Pinpoint the cell where the given text exists, returning its (X, Y) midpoint coordinate. 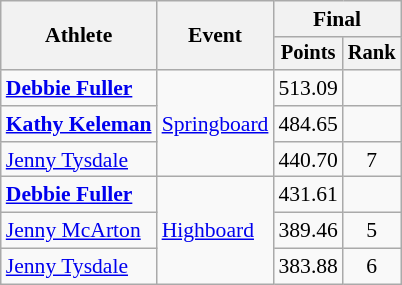
Highboard (216, 230)
5 (372, 231)
431.61 (308, 195)
Kathy Keleman (79, 124)
Final (336, 19)
7 (372, 160)
Springboard (216, 124)
Rank (372, 54)
383.88 (308, 267)
484.65 (308, 124)
440.70 (308, 160)
Jenny McArton (79, 231)
6 (372, 267)
Points (308, 54)
Athlete (79, 36)
389.46 (308, 231)
513.09 (308, 88)
Event (216, 36)
